Return the [x, y] coordinate for the center point of the cell that contains the specified text.  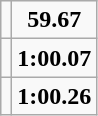
1:00.26 [54, 96]
59.67 [54, 20]
1:00.07 [54, 58]
